Extract the [X, Y] coordinate from the center of the cell holding the provided text.  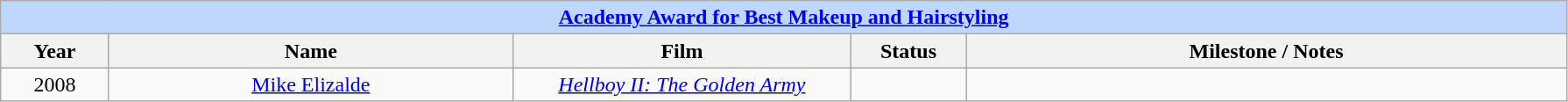
Film [682, 51]
Name [310, 51]
2008 [55, 84]
Milestone / Notes [1266, 51]
Status [908, 51]
Academy Award for Best Makeup and Hairstyling [784, 18]
Mike Elizalde [310, 84]
Year [55, 51]
Hellboy II: The Golden Army [682, 84]
